Extract the [X, Y] coordinate from the center of the cell holding the provided text.  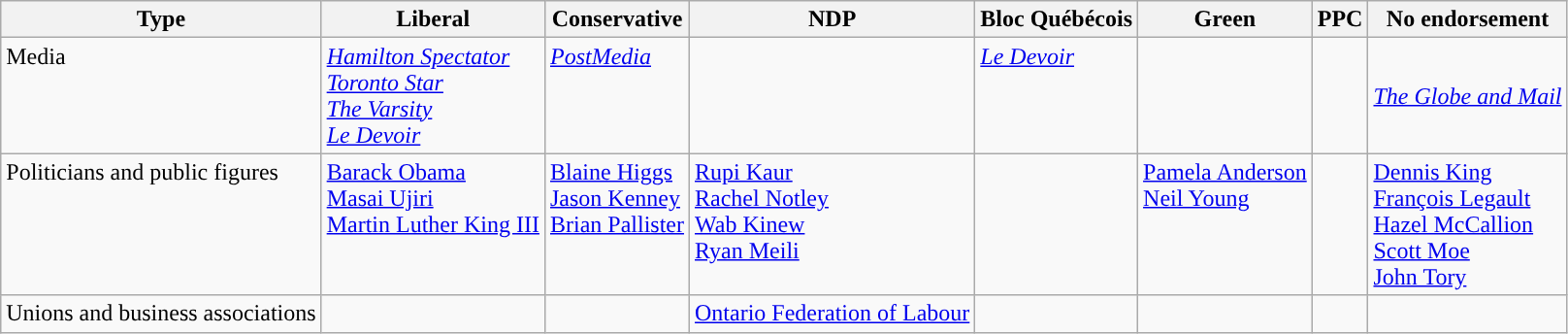
Type [161, 19]
Barack ObamaMasai UjiriMartin Luther King III [433, 224]
NDP [833, 19]
Bloc Québécois [1057, 19]
Conservative [617, 19]
Unions and business associations [161, 314]
PPC [1340, 19]
The Globe and Mail [1467, 95]
Ontario Federation of Labour [833, 314]
Dennis KingFrançois LegaultHazel McCallionScott MoeJohn Tory [1467, 224]
Pamela AndersonNeil Young [1225, 224]
Hamilton SpectatorToronto StarThe VarsityLe Devoir [433, 95]
Rupi KaurRachel NotleyWab KinewRyan Meili [833, 224]
PostMedia [617, 95]
Green [1225, 19]
Media [161, 95]
Blaine HiggsJason KenneyBrian Pallister [617, 224]
No endorsement [1467, 19]
Le Devoir [1057, 95]
Liberal [433, 19]
Politicians and public figures [161, 224]
